Pinpoint the cell where the given text exists, returning its (x, y) midpoint coordinate. 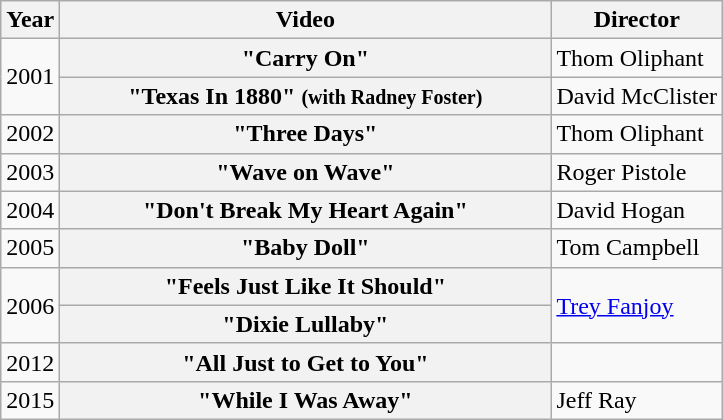
2005 (30, 248)
David Hogan (637, 210)
"Wave on Wave" (306, 172)
"Three Days" (306, 134)
Jeff Ray (637, 400)
David McClister (637, 96)
2001 (30, 77)
2015 (30, 400)
2006 (30, 305)
Roger Pistole (637, 172)
2012 (30, 362)
Trey Fanjoy (637, 305)
Tom Campbell (637, 248)
"Feels Just Like It Should" (306, 286)
2002 (30, 134)
2003 (30, 172)
Video (306, 20)
"Dixie Lullaby" (306, 324)
"While I Was Away" (306, 400)
"Baby Doll" (306, 248)
"Texas In 1880" (with Radney Foster) (306, 96)
"Don't Break My Heart Again" (306, 210)
Year (30, 20)
"All Just to Get to You" (306, 362)
"Carry On" (306, 58)
Director (637, 20)
2004 (30, 210)
